Capture the cell that displays the provided text and extract its (X, Y) central coordinate. 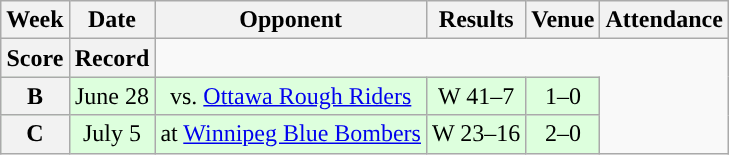
June 28 (112, 96)
July 5 (112, 134)
C (35, 134)
Record (112, 58)
Venue (563, 20)
B (35, 96)
W 41–7 (476, 96)
1–0 (563, 96)
Score (35, 58)
Results (476, 20)
Week (35, 20)
Opponent (291, 20)
Date (112, 20)
W 23–16 (476, 134)
2–0 (563, 134)
at Winnipeg Blue Bombers (291, 134)
Attendance (664, 20)
vs. Ottawa Rough Riders (291, 96)
